Identify which cell holds the provided text, then report its (x, y) central coordinate. 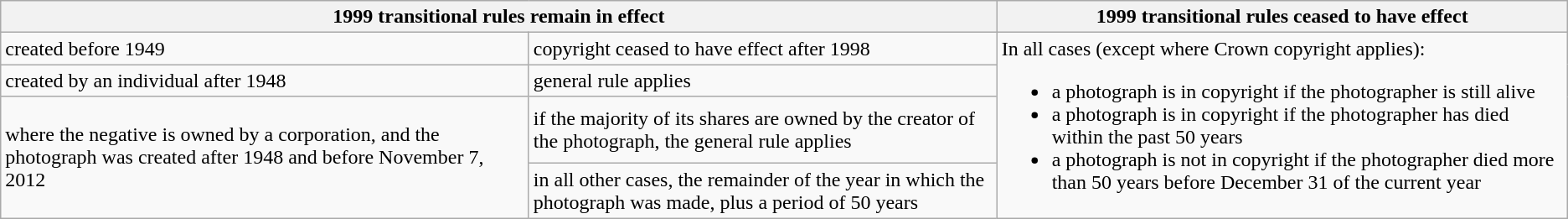
if the majority of its shares are owned by the creator of the photograph, the general rule applies (762, 130)
in all other cases, the remainder of the year in which the photograph was made, plus a period of 50 years (762, 191)
created before 1949 (265, 49)
general rule applies (762, 81)
copyright ceased to have effect after 1998 (762, 49)
where the negative is owned by a corporation, and the photograph was created after 1948 and before November 7, 2012 (265, 158)
1999 transitional rules ceased to have effect (1282, 17)
1999 transitional rules remain in effect (499, 17)
created by an individual after 1948 (265, 81)
